Determine the (x, y) coordinate at the center of the cell enclosing the given text.  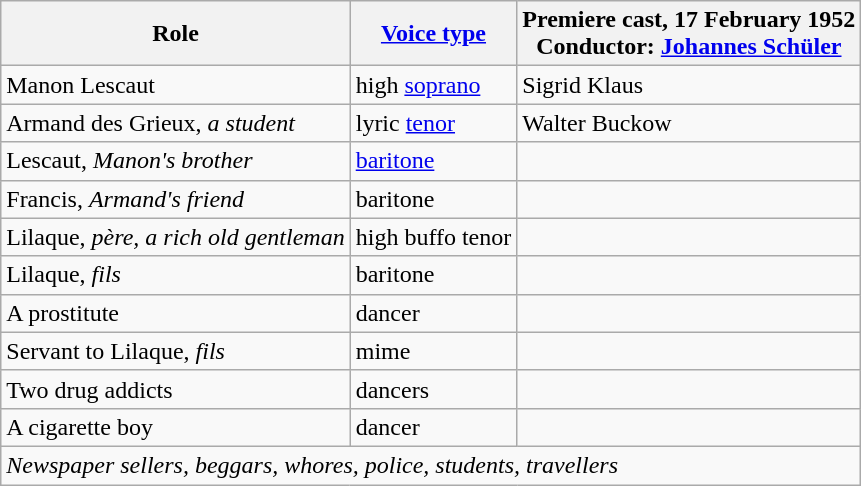
Francis, Armand's friend (176, 199)
Manon Lescaut (176, 85)
Lilaque, fils (176, 275)
Voice type (434, 34)
high soprano (434, 85)
Newspaper sellers, beggars, whores, police, students, travellers (431, 465)
mime (434, 351)
A prostitute (176, 313)
dancers (434, 389)
A cigarette boy (176, 427)
lyric tenor (434, 123)
high buffo tenor (434, 237)
Sigrid Klaus (689, 85)
Role (176, 34)
Premiere cast, 17 February 1952Conductor: Johannes Schüler (689, 34)
Lilaque, père, a rich old gentleman (176, 237)
Lescaut, Manon's brother (176, 161)
Walter Buckow (689, 123)
Servant to Lilaque, fils (176, 351)
Two drug addicts (176, 389)
Armand des Grieux, a student (176, 123)
